Search for the cell housing the specified text and yield its [X, Y] center coordinate. 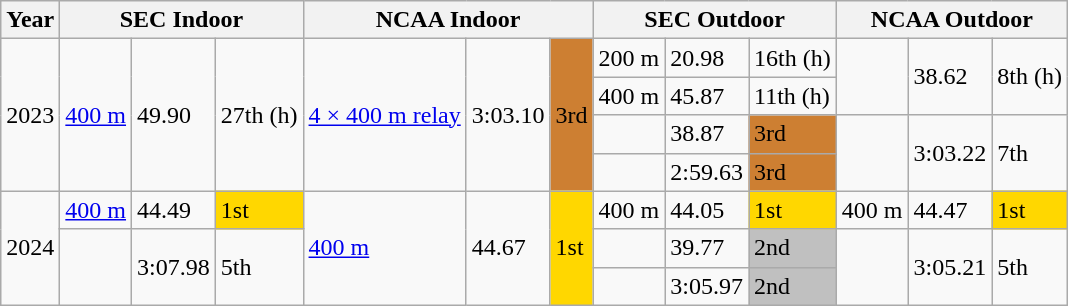
44.05 [707, 210]
4 × 400 m relay [384, 115]
3:07.98 [174, 267]
2:59.63 [707, 172]
20.98 [707, 58]
8th (h) [1030, 77]
38.62 [950, 77]
39.77 [707, 248]
38.87 [707, 134]
3:05.21 [950, 267]
45.87 [707, 96]
16th (h) [793, 58]
49.90 [174, 115]
2023 [30, 115]
44.67 [508, 248]
11th (h) [793, 96]
200 m [629, 58]
3:03.10 [508, 115]
27th (h) [259, 115]
44.47 [950, 210]
3:03.22 [950, 153]
7th [1030, 153]
SEC Outdoor [714, 20]
NCAA Indoor [448, 20]
SEC Indoor [182, 20]
44.49 [174, 210]
NCAA Outdoor [952, 20]
3:05.97 [707, 286]
Year [30, 20]
2024 [30, 248]
